Return (X, Y) of the center of cell containing provided text 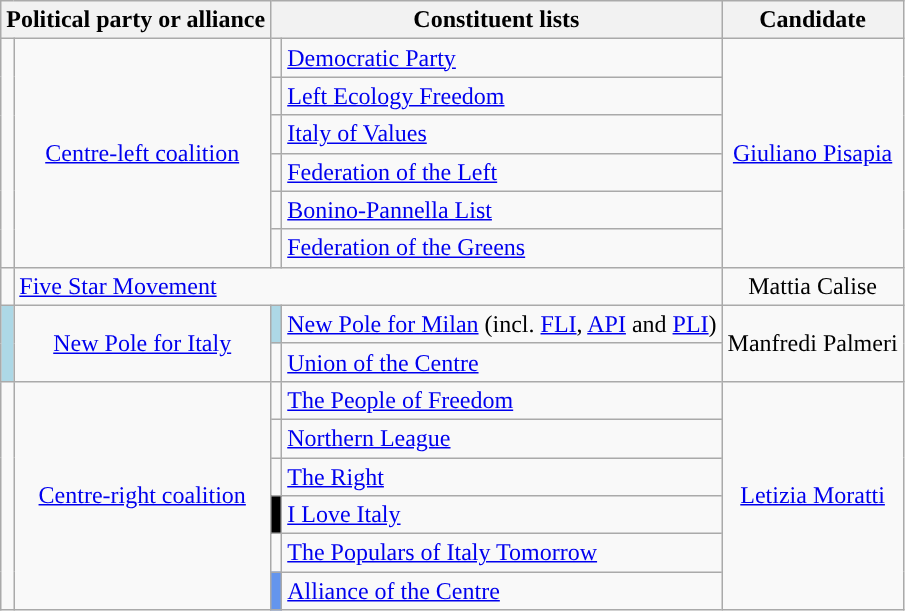
Left Ecology Freedom (502, 96)
New Pole for Milan (incl. FLI, API and PLI) (502, 324)
Centre-right coalition (142, 495)
I Love Italy (502, 515)
Federation of the Greens (502, 248)
Alliance of the Centre (502, 591)
Bonino-Pannella List (502, 210)
Italy of Values (502, 134)
Federation of the Left (502, 172)
Democratic Party (502, 58)
Centre-left coalition (142, 153)
Union of the Centre (502, 362)
Giuliano Pisapia (812, 153)
Letizia Moratti (812, 495)
Candidate (812, 20)
Five Star Movement (368, 286)
Northern League (502, 438)
Political party or alliance (136, 20)
The People of Freedom (502, 400)
The Populars of Italy Tomorrow (502, 553)
Manfredi Palmeri (812, 343)
The Right (502, 477)
Mattia Calise (812, 286)
New Pole for Italy (142, 343)
Constituent lists (496, 20)
